Return the (X, Y) coordinate for the center point of the cell that contains the specified text.  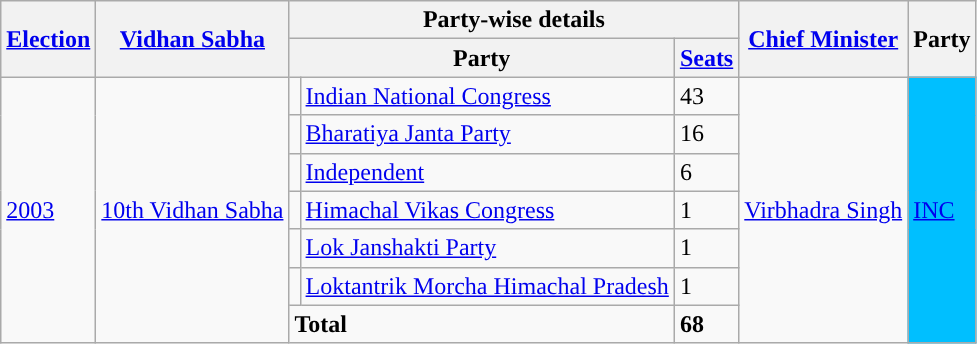
6 (706, 172)
10th Vidhan Sabha (192, 210)
Party-wise details (514, 20)
Himachal Vikas Congress (487, 210)
43 (706, 96)
Loktantrik Morcha Himachal Pradesh (487, 286)
Independent (487, 172)
2003 (48, 210)
Indian National Congress (487, 96)
Seats (706, 58)
INC (942, 210)
Vidhan Sabha (192, 39)
Total (482, 324)
Bharatiya Janta Party (487, 134)
Chief Minister (824, 39)
16 (706, 134)
Election (48, 39)
68 (706, 324)
Virbhadra Singh (824, 210)
Lok Janshakti Party (487, 248)
